For the text-containing cell, return its midpoint in (x, y) coordinate format. 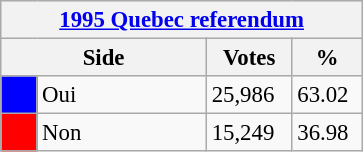
Side (104, 58)
% (328, 58)
15,249 (249, 133)
25,986 (249, 95)
Oui (122, 95)
36.98 (328, 133)
63.02 (328, 95)
1995 Quebec referendum (182, 20)
Non (122, 133)
Votes (249, 58)
